Scan for the cell matching the given text and deliver its (x, y) coordinate at center. 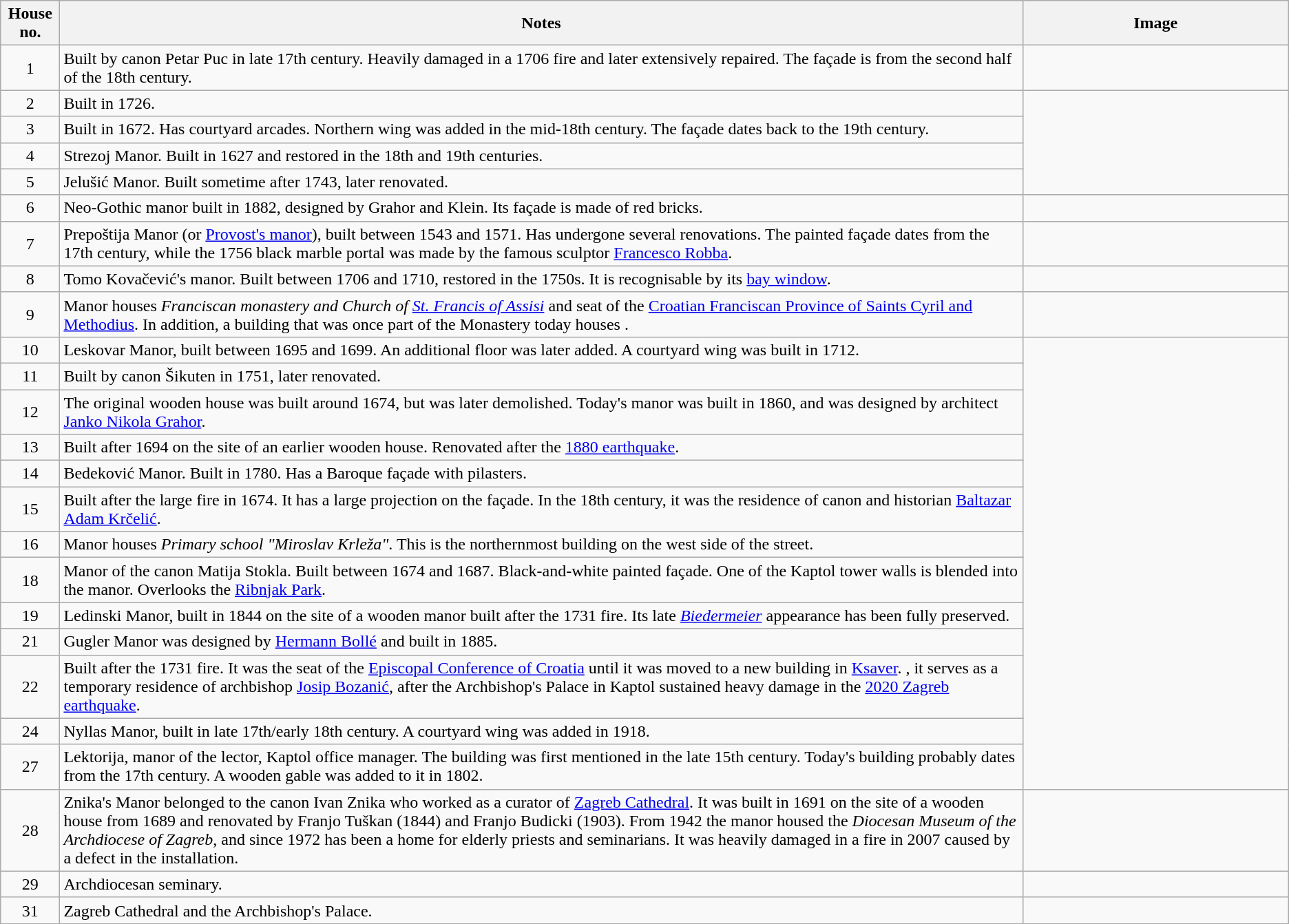
11 (30, 376)
5 (30, 182)
1 (30, 67)
13 (30, 448)
Built in 1672. Has courtyard arcades. Northern wing was added in the mid-18th century. The façade dates back to the 19th century. (541, 129)
12 (30, 412)
22 (30, 686)
27 (30, 767)
Built in 1726. (541, 103)
Jelušić Manor. Built sometime after 1743, later renovated. (541, 182)
14 (30, 474)
Bedeković Manor. Built in 1780. Has a Baroque façade with pilasters. (541, 474)
2 (30, 103)
8 (30, 279)
9 (30, 314)
Tomo Kovačević's manor. Built between 1706 and 1710, restored in the 1750s. It is recognisable by its bay window. (541, 279)
4 (30, 156)
6 (30, 208)
House no. (30, 23)
Leskovar Manor, built between 1695 and 1699. An additional floor was later added. A courtyard wing was built in 1712. (541, 350)
19 (30, 616)
28 (30, 830)
3 (30, 129)
Built by canon Šikuten in 1751, later renovated. (541, 376)
Gugler Manor was designed by Hermann Bollé and built in 1885. (541, 642)
Manor houses Primary school "Miroslav Krleža". This is the northernmost building on the west side of the street. (541, 545)
16 (30, 545)
24 (30, 731)
Archdiocesan seminary. (541, 884)
Nyllas Manor, built in late 17th/early 18th century. A courtyard wing was added in 1918. (541, 731)
18 (30, 580)
15 (30, 510)
31 (30, 910)
29 (30, 884)
21 (30, 642)
Ledinski Manor, built in 1844 on the site of a wooden manor built after the 1731 fire. Its late Biedermeier appearance has been fully preserved. (541, 616)
Built after 1694 on the site of an earlier wooden house. Renovated after the 1880 earthquake. (541, 448)
Strezoj Manor. Built in 1627 and restored in the 18th and 19th centuries. (541, 156)
Neo-Gothic manor built in 1882, designed by Grahor and Klein. Its façade is made of red bricks. (541, 208)
10 (30, 350)
Image (1155, 23)
Zagreb Cathedral and the Archbishop's Palace. (541, 910)
7 (30, 244)
Notes (541, 23)
